Extract the [X, Y] coordinate from the center of the cell holding the provided text.  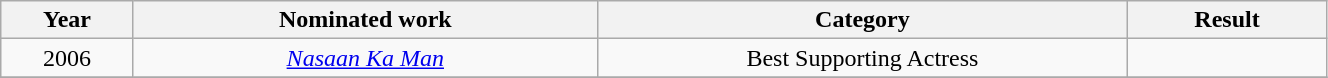
Best Supporting Actress [862, 58]
Category [862, 20]
2006 [68, 58]
Nominated work [365, 20]
Nasaan Ka Man [365, 58]
Result [1228, 20]
Year [68, 20]
